Scan for the cell matching the given text and deliver its [X, Y] coordinate at center. 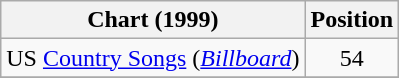
US Country Songs (Billboard) [153, 58]
Position [352, 20]
Chart (1999) [153, 20]
54 [352, 58]
